Return the [x, y] coordinate for the center point of the cell that contains the specified text.  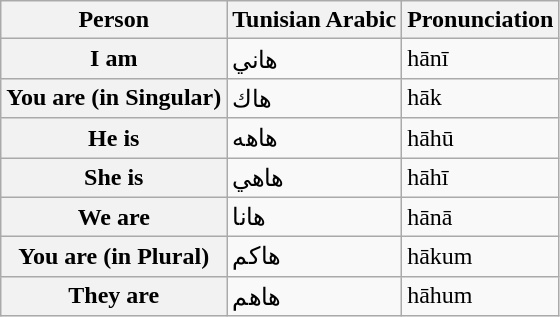
هاهه [314, 138]
هانا [314, 217]
hāhū [480, 138]
Person [114, 20]
هاني [314, 59]
هاك [314, 98]
hānā [480, 217]
You are (in Plural) [114, 257]
She is [114, 178]
hāhum [480, 296]
hāhī [480, 178]
hākum [480, 257]
هاهم [314, 296]
We are [114, 217]
Tunisian Arabic [314, 20]
You are (in Singular) [114, 98]
I am [114, 59]
هاهي [314, 178]
هاكم [314, 257]
Pronunciation [480, 20]
He is [114, 138]
hānī [480, 59]
They are [114, 296]
hāk [480, 98]
